Return the (X, Y) coordinate for the center point of the cell that contains the specified text.  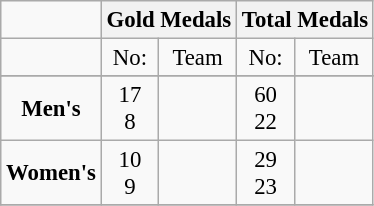
Women's (51, 174)
10 9 (130, 174)
Gold Medals (168, 20)
Total Medals (306, 20)
60 22 (266, 108)
17 8 (130, 108)
29 23 (266, 174)
Men's (51, 108)
